Search for the cell housing the specified text and yield its (X, Y) center coordinate. 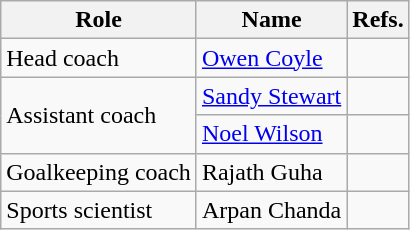
Assistant coach (99, 115)
Owen Coyle (271, 58)
Noel Wilson (271, 134)
Sports scientist (99, 210)
Name (271, 20)
Refs. (378, 20)
Head coach (99, 58)
Role (99, 20)
Sandy Stewart (271, 96)
Arpan Chanda (271, 210)
Rajath Guha (271, 172)
Goalkeeping coach (99, 172)
